Output the [X, Y] coordinate of the center of the cell containing the given text.  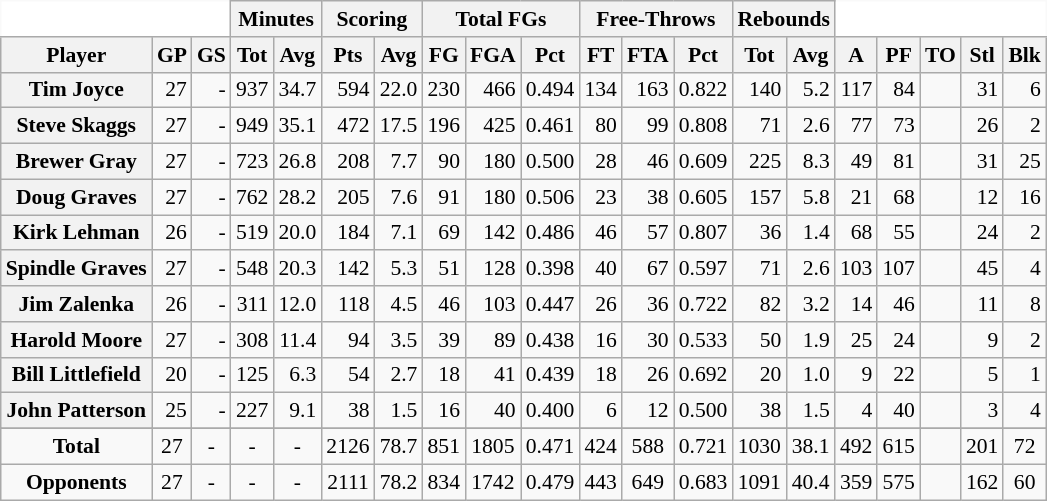
30 [648, 340]
118 [348, 304]
184 [348, 233]
107 [898, 269]
28 [600, 162]
0.609 [704, 162]
0.479 [550, 482]
20.0 [297, 233]
1805 [493, 447]
38.1 [810, 447]
649 [648, 482]
834 [444, 482]
Harold Moore [76, 340]
35.1 [297, 126]
443 [600, 482]
762 [252, 197]
575 [898, 482]
50 [759, 340]
45 [982, 269]
0.722 [704, 304]
424 [600, 447]
94 [348, 340]
851 [444, 447]
0.494 [550, 90]
519 [252, 233]
Blk [1024, 55]
1 [1024, 375]
GP [172, 55]
Free-Throws [656, 19]
0.808 [704, 126]
60 [1024, 482]
0.533 [704, 340]
67 [648, 269]
4.5 [399, 304]
22 [898, 375]
0.506 [550, 197]
588 [648, 447]
7.6 [399, 197]
20.3 [297, 269]
0.439 [550, 375]
163 [648, 90]
227 [252, 411]
0.721 [704, 447]
Steve Skaggs [76, 126]
125 [252, 375]
99 [648, 126]
140 [759, 90]
26.8 [297, 162]
78.2 [399, 482]
Total [76, 447]
A [856, 55]
23 [600, 197]
205 [348, 197]
FT [600, 55]
89 [493, 340]
0.597 [704, 269]
Player [76, 55]
Scoring [372, 19]
Opponents [76, 482]
57 [648, 233]
0.683 [704, 482]
2111 [348, 482]
157 [759, 197]
81 [898, 162]
937 [252, 90]
492 [856, 447]
72 [1024, 447]
3 [982, 411]
472 [348, 126]
8.3 [810, 162]
548 [252, 269]
0.605 [704, 197]
84 [898, 90]
39 [444, 340]
69 [444, 233]
3.5 [399, 340]
230 [444, 90]
466 [493, 90]
17.5 [399, 126]
Bill Littlefield [76, 375]
Stl [982, 55]
Minutes [276, 19]
0.447 [550, 304]
196 [444, 126]
Total FGs [500, 19]
Kirk Lehman [76, 233]
1030 [759, 447]
FG [444, 55]
51 [444, 269]
55 [898, 233]
225 [759, 162]
82 [759, 304]
41 [493, 375]
8 [1024, 304]
1.4 [810, 233]
311 [252, 304]
0.822 [704, 90]
5.8 [810, 197]
201 [982, 447]
594 [348, 90]
359 [856, 482]
7.7 [399, 162]
Jim Zalenka [76, 304]
5 [982, 375]
2.7 [399, 375]
TO [940, 55]
0.471 [550, 447]
0.461 [550, 126]
5.2 [810, 90]
0.692 [704, 375]
1.0 [810, 375]
John Patterson [76, 411]
134 [600, 90]
11.4 [297, 340]
22.0 [399, 90]
49 [856, 162]
0.486 [550, 233]
Tim Joyce [76, 90]
12.0 [297, 304]
FGA [493, 55]
21 [856, 197]
615 [898, 447]
128 [493, 269]
Doug Graves [76, 197]
FTA [648, 55]
28.2 [297, 197]
1.9 [810, 340]
5.3 [399, 269]
PF [898, 55]
34.7 [297, 90]
2126 [348, 447]
723 [252, 162]
0.398 [550, 269]
73 [898, 126]
162 [982, 482]
GS [212, 55]
9.1 [297, 411]
1742 [493, 482]
0.807 [704, 233]
91 [444, 197]
208 [348, 162]
Pts [348, 55]
6.3 [297, 375]
1091 [759, 482]
14 [856, 304]
90 [444, 162]
78.7 [399, 447]
40.4 [810, 482]
Brewer Gray [76, 162]
949 [252, 126]
425 [493, 126]
117 [856, 90]
77 [856, 126]
Rebounds [784, 19]
308 [252, 340]
80 [600, 126]
0.400 [550, 411]
11 [982, 304]
3.2 [810, 304]
54 [348, 375]
7.1 [399, 233]
Spindle Graves [76, 269]
0.438 [550, 340]
